Find where the given text appears and provide that cell's center as (x, y) coordinate. 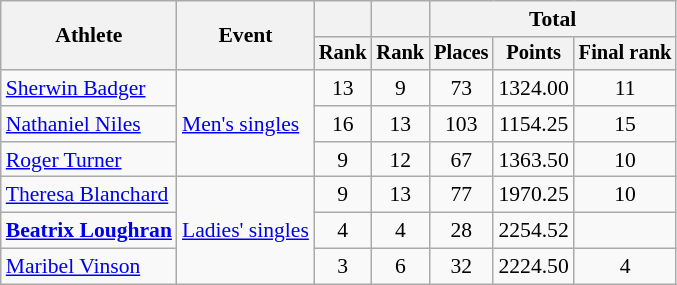
2254.52 (533, 231)
73 (461, 88)
Points (533, 54)
103 (461, 124)
Final rank (626, 54)
Beatrix Loughran (89, 231)
Theresa Blanchard (89, 195)
Nathaniel Niles (89, 124)
Total (552, 19)
1324.00 (533, 88)
77 (461, 195)
32 (461, 267)
1363.50 (533, 160)
15 (626, 124)
3 (343, 267)
1970.25 (533, 195)
Event (246, 36)
Men's singles (246, 124)
11 (626, 88)
67 (461, 160)
Ladies' singles (246, 230)
Sherwin Badger (89, 88)
Athlete (89, 36)
12 (400, 160)
1154.25 (533, 124)
Roger Turner (89, 160)
Maribel Vinson (89, 267)
16 (343, 124)
2224.50 (533, 267)
Places (461, 54)
6 (400, 267)
28 (461, 231)
